From the cell containing the given text, extract its center point as [X, Y] coordinate. 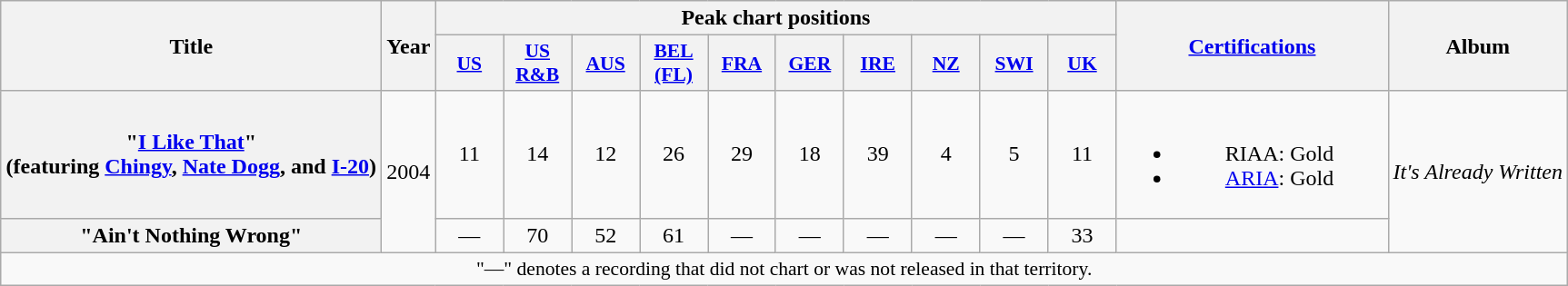
61 [674, 235]
IRE [878, 64]
FRA [742, 64]
5 [1014, 154]
70 [538, 235]
"—" denotes a recording that did not chart or was not released in that territory. [784, 269]
NZ [945, 64]
BEL(FL) [674, 64]
SWI [1014, 64]
Certifications [1253, 45]
Peak chart positions [776, 18]
14 [538, 154]
USR&B [538, 64]
Album [1478, 45]
18 [809, 154]
12 [605, 154]
"I Like That"(featuring Chingy, Nate Dogg, and I-20) [191, 154]
52 [605, 235]
UK [1082, 64]
"Ain't Nothing Wrong" [191, 235]
It's Already Written [1478, 172]
26 [674, 154]
39 [878, 154]
GER [809, 64]
RIAA: GoldARIA: Gold [1253, 154]
2004 [409, 172]
Year [409, 45]
33 [1082, 235]
US [469, 64]
29 [742, 154]
4 [945, 154]
Title [191, 45]
AUS [605, 64]
